Pinpoint the cell where the given text exists, returning its (x, y) midpoint coordinate. 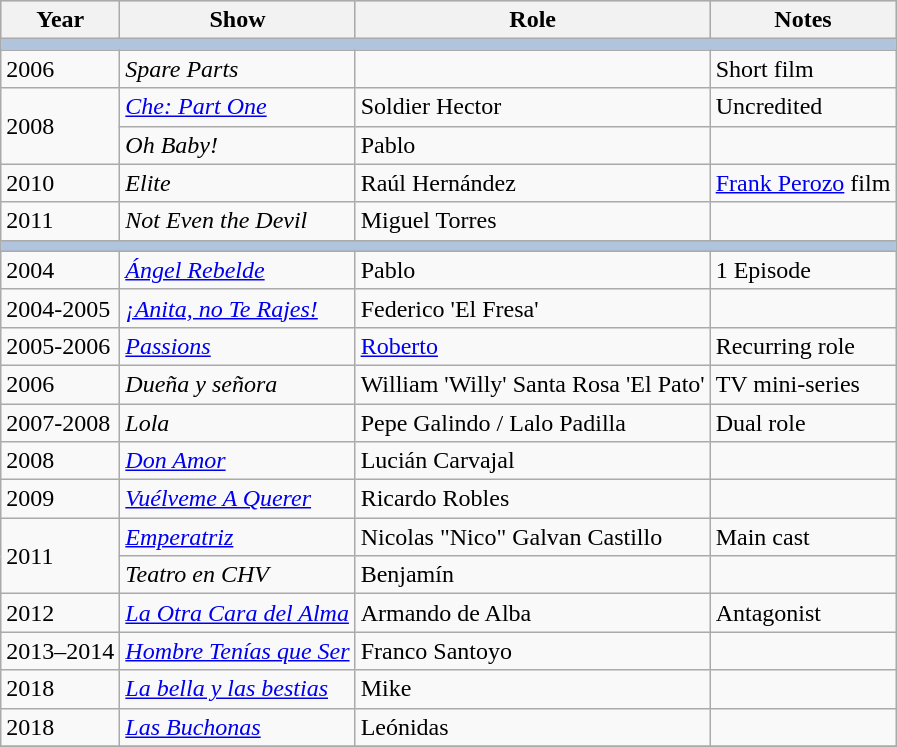
TV mini-series (803, 384)
Roberto (532, 346)
Don Amor (238, 461)
La bella y las bestias (238, 689)
1 Episode (803, 270)
Oh Baby! (238, 145)
2010 (60, 183)
2007-2008 (60, 423)
Franco Santoyo (532, 651)
Ricardo Robles (532, 499)
2009 (60, 499)
Armando de Alba (532, 613)
2005-2006 (60, 346)
Pepe Galindo / Lalo Padilla (532, 423)
Ángel Rebelde (238, 270)
Mike (532, 689)
Notes (803, 20)
Las Buchonas (238, 727)
Frank Perozo film (803, 183)
Leónidas (532, 727)
Year (60, 20)
Teatro en CHV (238, 575)
Che: Part One (238, 107)
2012 (60, 613)
Federico 'El Fresa' (532, 308)
Main cast (803, 537)
Spare Parts (238, 69)
Hombre Tenías que Ser (238, 651)
Soldier Hector (532, 107)
Nicolas "Nico" Galvan Castillo (532, 537)
Lucián Carvajal (532, 461)
Emperatriz (238, 537)
Antagonist (803, 613)
La Otra Cara del Alma (238, 613)
Elite (238, 183)
Lola (238, 423)
2004-2005 (60, 308)
2013–2014 (60, 651)
Vuélveme A Querer (238, 499)
Miguel Torres (532, 221)
Not Even the Devil (238, 221)
¡Anita, no Te Rajes! (238, 308)
Role (532, 20)
Uncredited (803, 107)
2004 (60, 270)
Dual role (803, 423)
Short film (803, 69)
William 'Willy' Santa Rosa 'El Pato' (532, 384)
Show (238, 20)
Raúl Hernández (532, 183)
Passions (238, 346)
Benjamín (532, 575)
Recurring role (803, 346)
Dueña y señora (238, 384)
